Return the [X, Y] coordinate for the center point of the cell that contains the specified text.  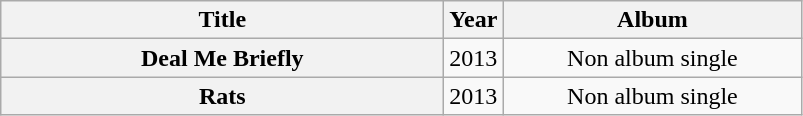
Deal Me Briefly [222, 58]
Album [652, 20]
Title [222, 20]
Rats [222, 96]
Year [474, 20]
